Locate the cell with the specified text and output its [x, y] center coordinate. 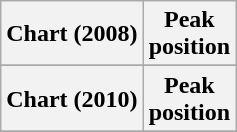
Chart (2008) [72, 34]
Chart (2010) [72, 98]
